Identify which cell holds the provided text, then report its (x, y) central coordinate. 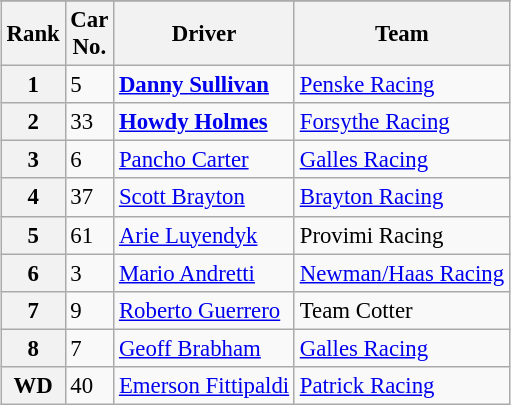
CarNo. (90, 34)
Arie Luyendyk (204, 235)
Rank (33, 34)
61 (90, 235)
33 (90, 122)
Penske Racing (402, 85)
9 (90, 310)
Patrick Racing (402, 385)
40 (90, 385)
Geoff Brabham (204, 348)
Brayton Racing (402, 197)
Forsythe Racing (402, 122)
8 (33, 348)
37 (90, 197)
Driver (204, 34)
WD (33, 385)
Team (402, 34)
4 (33, 197)
Danny Sullivan (204, 85)
Roberto Guerrero (204, 310)
2 (33, 122)
Newman/Haas Racing (402, 273)
Howdy Holmes (204, 122)
Mario Andretti (204, 273)
Emerson Fittipaldi (204, 385)
1 (33, 85)
Pancho Carter (204, 160)
Provimi Racing (402, 235)
Team Cotter (402, 310)
Scott Brayton (204, 197)
